Detect which cell encompasses the target text, then output its [x, y] center coordinate. 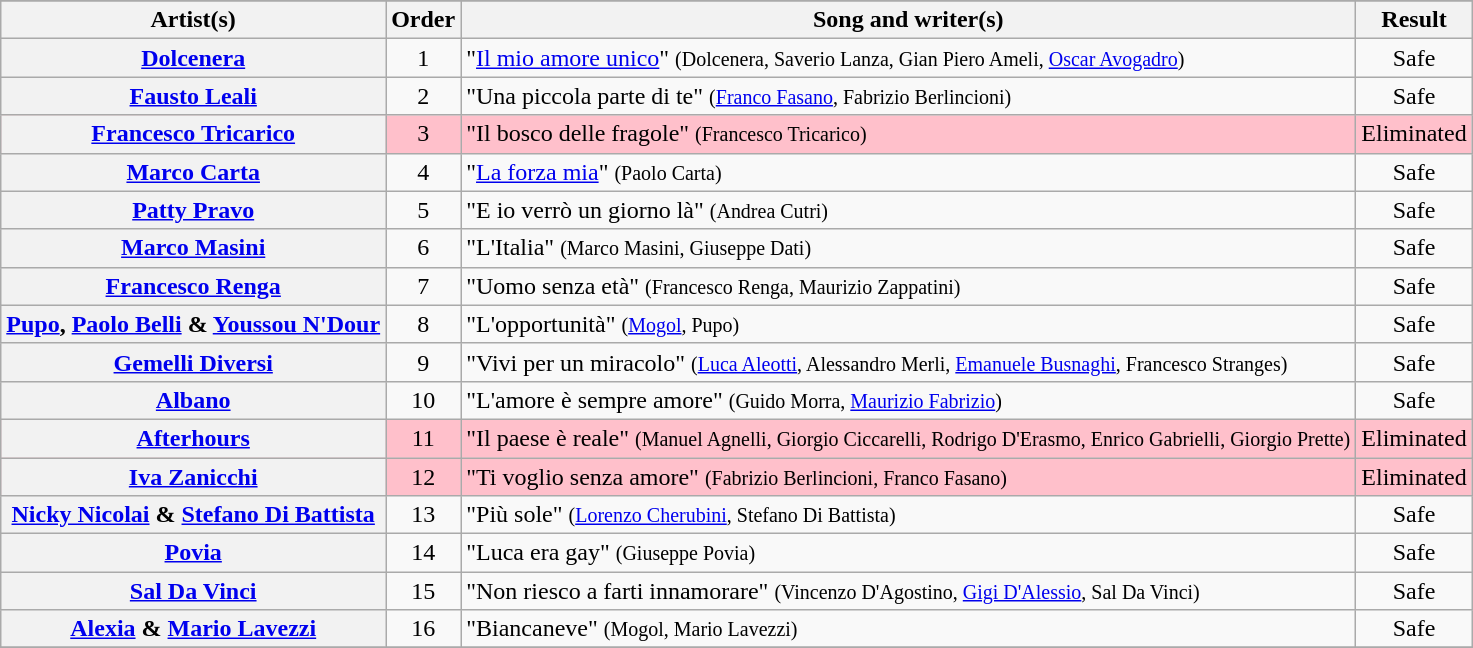
Result [1414, 20]
"Più sole" (Lorenzo Cherubini, Stefano Di Battista) [908, 515]
4 [424, 172]
9 [424, 362]
"Una piccola parte di te" (Franco Fasano, Fabrizio Berlincioni) [908, 96]
"L'Italia" (Marco Masini, Giuseppe Dati) [908, 248]
Francesco Tricarico [194, 134]
Marco Masini [194, 248]
3 [424, 134]
"Uomo senza età" (Francesco Renga, Maurizio Zappatini) [908, 286]
"Ti voglio senza amore" (Fabrizio Berlincioni, Franco Fasano) [908, 477]
2 [424, 96]
Povia [194, 553]
Patty Pravo [194, 210]
"Vivi per un miracolo" (Luca Aleotti, Alessandro Merli, Emanuele Busnaghi, Francesco Stranges) [908, 362]
Gemelli Diversi [194, 362]
Song and writer(s) [908, 20]
Pupo, Paolo Belli & Youssou N'Dour [194, 324]
13 [424, 515]
Francesco Renga [194, 286]
Sal Da Vinci [194, 591]
12 [424, 477]
"L'opportunità" (Mogol, Pupo) [908, 324]
Albano [194, 400]
11 [424, 438]
"Il bosco delle fragole" (Francesco Tricarico) [908, 134]
"Luca era gay" (Giuseppe Povia) [908, 553]
1 [424, 58]
10 [424, 400]
Nicky Nicolai & Stefano Di Battista [194, 515]
"L'amore è sempre amore" (Guido Morra, Maurizio Fabrizio) [908, 400]
6 [424, 248]
Marco Carta [194, 172]
Alexia & Mario Lavezzi [194, 629]
7 [424, 286]
"Non riesco a farti innamorare" (Vincenzo D'Agostino, Gigi D'Alessio, Sal Da Vinci) [908, 591]
16 [424, 629]
"La forza mia" (Paolo Carta) [908, 172]
Dolcenera [194, 58]
Artist(s) [194, 20]
15 [424, 591]
Afterhours [194, 438]
Fausto Leali [194, 96]
Iva Zanicchi [194, 477]
"Il mio amore unico" (Dolcenera, Saverio Lanza, Gian Piero Ameli, Oscar Avogadro) [908, 58]
"E io verrò un giorno là" (Andrea Cutri) [908, 210]
"Il paese è reale" (Manuel Agnelli, Giorgio Ciccarelli, Rodrigo D'Erasmo, Enrico Gabrielli, Giorgio Prette) [908, 438]
14 [424, 553]
Order [424, 20]
8 [424, 324]
5 [424, 210]
"Biancaneve" (Mogol, Mario Lavezzi) [908, 629]
